Extract the (x, y) coordinate from the center of the cell holding the provided text.  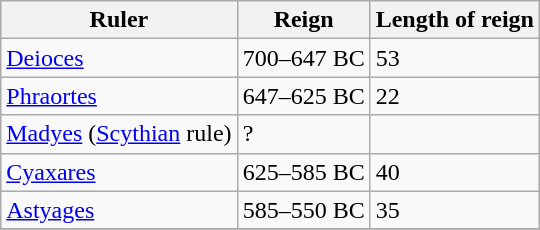
585–550 BC (304, 210)
Ruler (119, 20)
Length of reign (454, 20)
Phraortes (119, 96)
Astyages (119, 210)
35 (454, 210)
22 (454, 96)
Madyes (Scythian rule) (119, 134)
647–625 BC (304, 96)
Deioces (119, 58)
? (304, 134)
625–585 BC (304, 172)
Reign (304, 20)
700–647 BC (304, 58)
Cyaxares (119, 172)
53 (454, 58)
40 (454, 172)
